From the cell containing the given text, extract its center point as (x, y) coordinate. 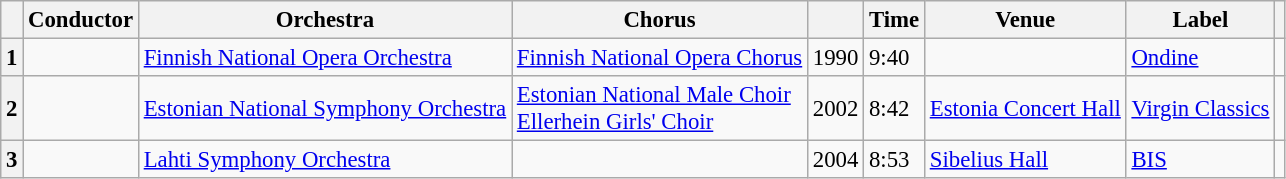
8:42 (894, 108)
Label (1200, 20)
2004 (835, 160)
8:53 (894, 160)
Lahti Symphony Orchestra (324, 160)
Estonian National Male ChoirEllerhein Girls' Choir (660, 108)
Virgin Classics (1200, 108)
Ondine (1200, 58)
Sibelius Hall (1025, 160)
Finnish National Opera Orchestra (324, 58)
Estonia Concert Hall (1025, 108)
Time (894, 20)
3 (12, 160)
1990 (835, 58)
1 (12, 58)
Estonian National Symphony Orchestra (324, 108)
Chorus (660, 20)
Finnish National Opera Chorus (660, 58)
Orchestra (324, 20)
2 (12, 108)
BIS (1200, 160)
Conductor (81, 20)
2002 (835, 108)
9:40 (894, 58)
Venue (1025, 20)
